Capture the cell that displays the provided text and extract its [x, y] central coordinate. 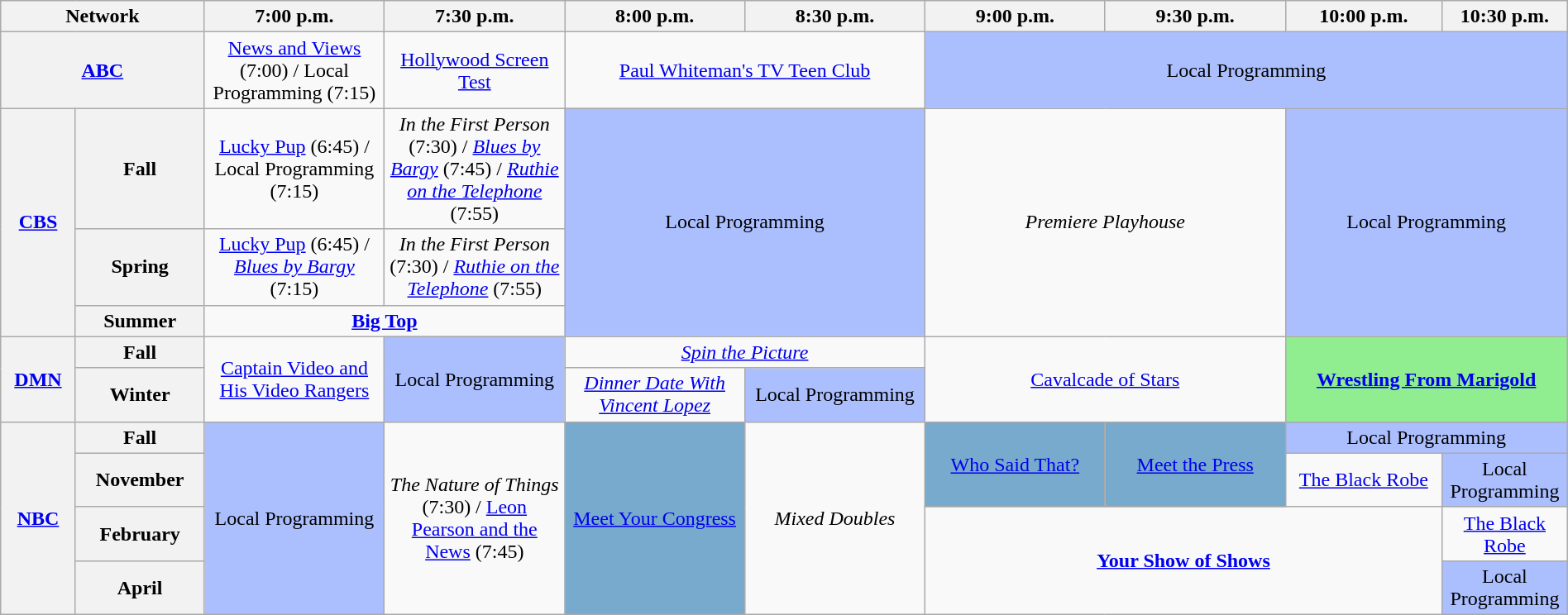
News and Views (7:00) / Local Programming (7:15) [294, 70]
Meet Your Congress [655, 517]
Wrestling From Marigold [1426, 379]
Your Show of Shows [1183, 560]
8:00 p.m. [655, 17]
Network [103, 17]
Lucky Pup (6:45) / Blues by Bargy (7:15) [294, 267]
The Nature of Things (7:30) / Leon Pearson and the News (7:45) [475, 517]
Lucky Pup (6:45) / Local Programming (7:15) [294, 169]
Spring [140, 267]
DMN [38, 379]
CBS [38, 222]
Cavalcade of Stars [1105, 379]
Spin the Picture [745, 352]
Premiere Playhouse [1105, 222]
7:30 p.m. [475, 17]
April [140, 587]
9:30 p.m. [1195, 17]
Who Said That? [1015, 465]
ABC [103, 70]
February [140, 534]
Summer [140, 321]
Mixed Doubles [835, 517]
Winter [140, 395]
10:30 p.m. [1505, 17]
10:00 p.m. [1363, 17]
In the First Person (7:30) / Blues by Bargy (7:45) / Ruthie on the Telephone (7:55) [475, 169]
Paul Whiteman's TV Teen Club [745, 70]
Meet the Press [1195, 465]
November [140, 479]
In the First Person (7:30) / Ruthie on the Telephone (7:55) [475, 267]
Hollywood Screen Test [475, 70]
NBC [38, 517]
8:30 p.m. [835, 17]
Captain Video and His Video Rangers [294, 379]
9:00 p.m. [1015, 17]
Dinner Date With Vincent Lopez [655, 395]
7:00 p.m. [294, 17]
Big Top [385, 321]
